Return the (X, Y) coordinate for the center point of the cell that contains the specified text.  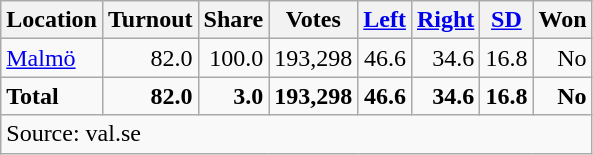
Malmö (52, 58)
Won (562, 20)
3.0 (234, 96)
Votes (314, 20)
Share (234, 20)
Total (52, 96)
Source: val.se (296, 134)
SD (506, 20)
Location (52, 20)
Left (385, 20)
Turnout (150, 20)
Right (445, 20)
100.0 (234, 58)
